Pinpoint the cell where the given text exists, returning its (X, Y) midpoint coordinate. 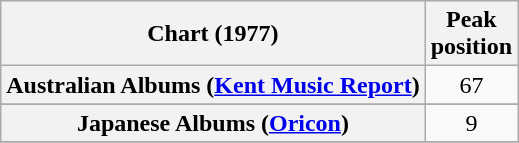
Australian Albums (Kent Music Report) (213, 85)
Chart (1977) (213, 34)
67 (471, 85)
Peakposition (471, 34)
9 (471, 123)
Japanese Albums (Oricon) (213, 123)
